Find where the given text appears and provide that cell's center as (x, y) coordinate. 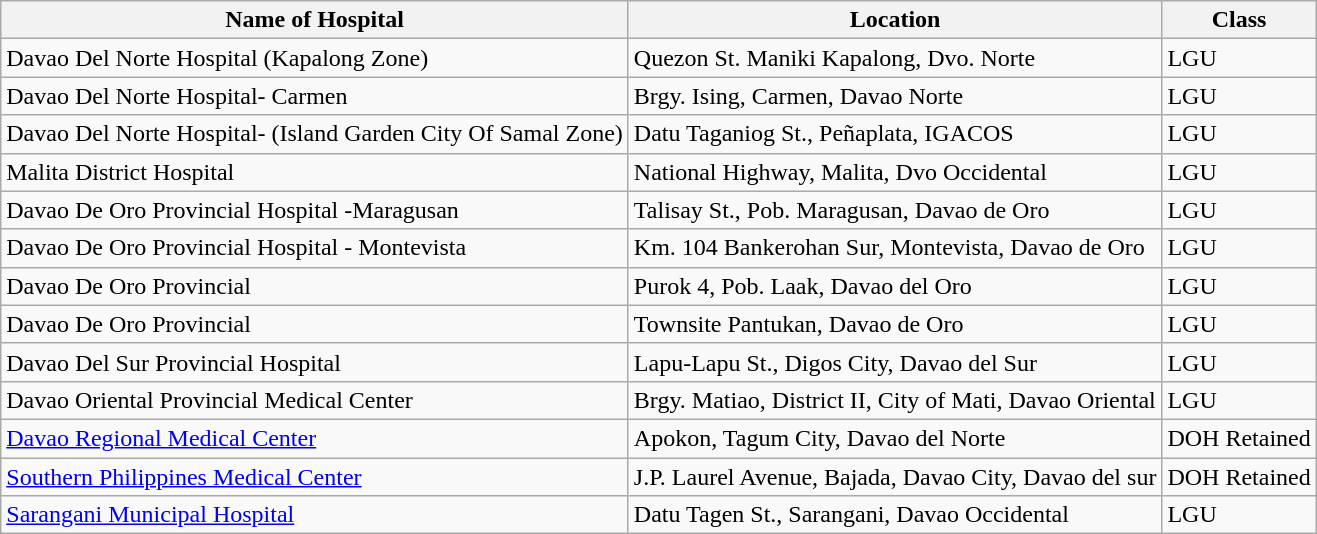
Name of Hospital (315, 20)
Datu Tagen St., Sarangani, Davao Occidental (895, 515)
Davao Del Norte Hospital (Kapalong Zone) (315, 58)
Sarangani Municipal Hospital (315, 515)
National Highway, Malita, Dvo Occidental (895, 172)
Purok 4, Pob. Laak, Davao del Oro (895, 286)
Class (1239, 20)
Apokon, Tagum City, Davao del Norte (895, 438)
Brgy. Ising, Carmen, Davao Norte (895, 96)
J.P. Laurel Avenue, Bajada, Davao City, Davao del sur (895, 477)
Townsite Pantukan, Davao de Oro (895, 324)
Southern Philippines Medical Center (315, 477)
Lapu-Lapu St., Digos City, Davao del Sur (895, 362)
Km. 104 Bankerohan Sur, Montevista, Davao de Oro (895, 248)
Datu Taganiog St., Peñaplata, IGACOS (895, 134)
Talisay St., Pob. Maragusan, Davao de Oro (895, 210)
Davao Regional Medical Center (315, 438)
Davao De Oro Provincial Hospital - Montevista (315, 248)
Davao Del Norte Hospital- Carmen (315, 96)
Quezon St. Maniki Kapalong, Dvo. Norte (895, 58)
Davao Del Norte Hospital- (Island Garden City Of Samal Zone) (315, 134)
Davao De Oro Provincial Hospital -Maragusan (315, 210)
Brgy. Matiao, District II, City of Mati, Davao Oriental (895, 400)
Davao Oriental Provincial Medical Center (315, 400)
Davao Del Sur Provincial Hospital (315, 362)
Location (895, 20)
Malita District Hospital (315, 172)
